Determine the [X, Y] coordinate at the center of the cell enclosing the given text.  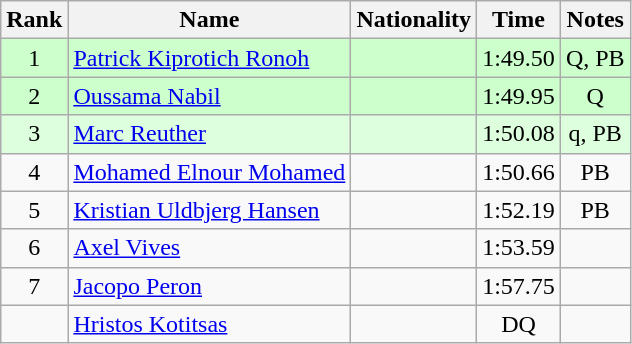
Oussama Nabil [210, 96]
1:57.75 [519, 286]
Time [519, 20]
Patrick Kiprotich Ronoh [210, 58]
DQ [519, 324]
6 [34, 248]
4 [34, 172]
Name [210, 20]
Marc Reuther [210, 134]
q, PB [595, 134]
Axel Vives [210, 248]
Nationality [414, 20]
2 [34, 96]
1:53.59 [519, 248]
3 [34, 134]
1:50.66 [519, 172]
Jacopo Peron [210, 286]
1:49.50 [519, 58]
Notes [595, 20]
Rank [34, 20]
1:49.95 [519, 96]
Mohamed Elnour Mohamed [210, 172]
Kristian Uldbjerg Hansen [210, 210]
Q, PB [595, 58]
5 [34, 210]
1 [34, 58]
1:52.19 [519, 210]
7 [34, 286]
Q [595, 96]
1:50.08 [519, 134]
Hristos Kotitsas [210, 324]
